Output the [X, Y] coordinate of the center of the cell containing the given text.  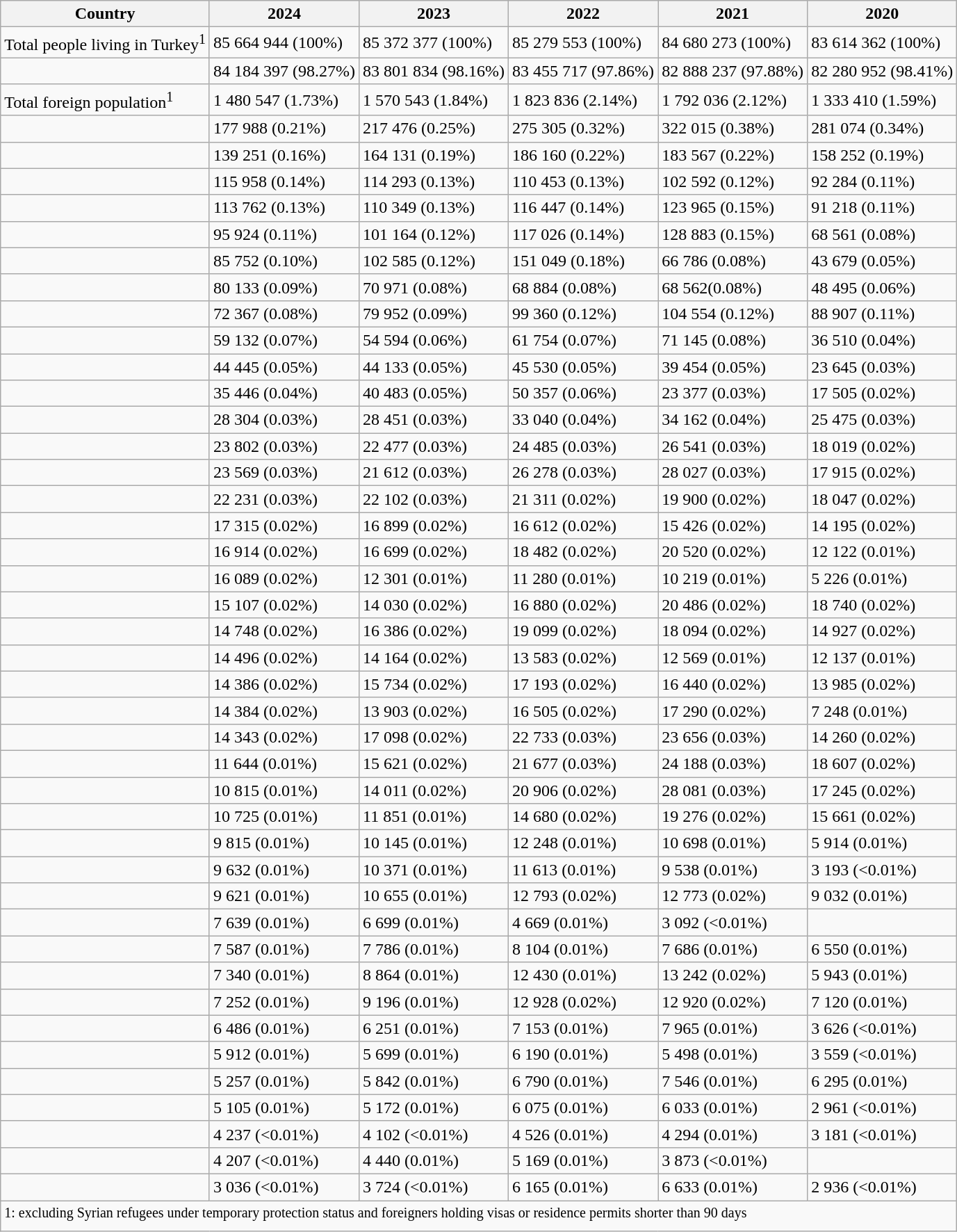
16 699 (0.02%) [434, 552]
68 561 (0.08%) [883, 234]
6 633 (0.01%) [733, 1187]
12 122 (0.01%) [883, 552]
6 790 (0.01%) [584, 1081]
Total people living in Turkey1 [106, 43]
14 680 (0.02%) [584, 817]
26 541 (0.03%) [733, 446]
17 915 (0.02%) [883, 473]
12 793 (0.02%) [584, 896]
61 754 (0.07%) [584, 340]
85 664 944 (100%) [284, 43]
18 607 (0.02%) [883, 763]
7 965 (0.01%) [733, 1028]
85 372 377 (100%) [434, 43]
45 530 (0.05%) [584, 367]
22 231 (0.03%) [284, 499]
83 455 717 (97.86%) [584, 71]
101 164 (0.12%) [434, 234]
102 592 (0.12%) [733, 181]
14 164 (0.02%) [434, 658]
14 927 (0.02%) [883, 631]
20 906 (0.02%) [584, 791]
1 792 036 (2.12%) [733, 100]
10 815 (0.01%) [284, 791]
10 371 (0.01%) [434, 870]
23 569 (0.03%) [284, 473]
7 546 (0.01%) [733, 1081]
5 912 (0.01%) [284, 1055]
5 257 (0.01%) [284, 1081]
66 786 (0.08%) [733, 261]
16 612 (0.02%) [584, 526]
33 040 (0.04%) [584, 420]
92 284 (0.11%) [883, 181]
2024 [284, 14]
10 219 (0.01%) [733, 578]
8 864 (0.01%) [434, 975]
Country [106, 14]
3 193 (<0.01%) [883, 870]
13 903 (0.02%) [434, 711]
7 153 (0.01%) [584, 1028]
88 907 (0.11%) [883, 314]
15 661 (0.02%) [883, 817]
79 952 (0.09%) [434, 314]
14 386 (0.02%) [284, 684]
6 165 (0.01%) [584, 1187]
3 724 (<0.01%) [434, 1187]
6 033 (0.01%) [733, 1108]
13 583 (0.02%) [584, 658]
11 613 (0.01%) [584, 870]
19 276 (0.02%) [733, 817]
44 133 (0.05%) [434, 367]
2 936 (<0.01%) [883, 1187]
36 510 (0.04%) [883, 340]
12 248 (0.01%) [584, 843]
91 218 (0.11%) [883, 208]
123 965 (0.15%) [733, 208]
14 260 (0.02%) [883, 737]
6 550 (0.01%) [883, 949]
115 958 (0.14%) [284, 181]
177 988 (0.21%) [284, 129]
1 480 547 (1.73%) [284, 100]
82 888 237 (97.88%) [733, 71]
23 802 (0.03%) [284, 446]
14 195 (0.02%) [883, 526]
35 446 (0.04%) [284, 394]
7 120 (0.01%) [883, 1002]
4 294 (0.01%) [733, 1134]
4 207 (<0.01%) [284, 1160]
50 357 (0.06%) [584, 394]
116 447 (0.14%) [584, 208]
139 251 (0.16%) [284, 155]
28 081 (0.03%) [733, 791]
9 032 (0.01%) [883, 896]
7 252 (0.01%) [284, 1002]
24 188 (0.03%) [733, 763]
84 184 397 (98.27%) [284, 71]
83 801 834 (98.16%) [434, 71]
18 047 (0.02%) [883, 499]
14 011 (0.02%) [434, 791]
15 107 (0.02%) [284, 605]
17 098 (0.02%) [434, 737]
26 278 (0.03%) [584, 473]
23 656 (0.03%) [733, 737]
3 626 (<0.01%) [883, 1028]
83 614 362 (100%) [883, 43]
48 495 (0.06%) [883, 287]
13 242 (0.02%) [733, 975]
19 099 (0.02%) [584, 631]
16 914 (0.02%) [284, 552]
10 145 (0.01%) [434, 843]
84 680 273 (100%) [733, 43]
14 748 (0.02%) [284, 631]
16 089 (0.02%) [284, 578]
281 074 (0.34%) [883, 129]
5 169 (0.01%) [584, 1160]
10 725 (0.01%) [284, 817]
151 049 (0.18%) [584, 261]
15 426 (0.02%) [733, 526]
44 445 (0.05%) [284, 367]
16 505 (0.02%) [584, 711]
85 279 553 (100%) [584, 43]
17 290 (0.02%) [733, 711]
5 699 (0.01%) [434, 1055]
43 679 (0.05%) [883, 261]
10 655 (0.01%) [434, 896]
7 686 (0.01%) [733, 949]
17 505 (0.02%) [883, 394]
5 172 (0.01%) [434, 1108]
19 900 (0.02%) [733, 499]
9 538 (0.01%) [733, 870]
12 137 (0.01%) [883, 658]
17 193 (0.02%) [584, 684]
1 333 410 (1.59%) [883, 100]
17 315 (0.02%) [284, 526]
22 102 (0.03%) [434, 499]
22 733 (0.03%) [584, 737]
34 162 (0.04%) [733, 420]
23 645 (0.03%) [883, 367]
13 985 (0.02%) [883, 684]
40 483 (0.05%) [434, 394]
5 914 (0.01%) [883, 843]
2021 [733, 14]
102 585 (0.12%) [434, 261]
28 304 (0.03%) [284, 420]
2020 [883, 14]
85 752 (0.10%) [284, 261]
3 873 (<0.01%) [733, 1160]
20 520 (0.02%) [733, 552]
80 133 (0.09%) [284, 287]
95 924 (0.11%) [284, 234]
3 036 (<0.01%) [284, 1187]
14 343 (0.02%) [284, 737]
5 226 (0.01%) [883, 578]
4 669 (0.01%) [584, 923]
104 554 (0.12%) [733, 314]
3 559 (<0.01%) [883, 1055]
7 639 (0.01%) [284, 923]
24 485 (0.03%) [584, 446]
14 030 (0.02%) [434, 605]
59 132 (0.07%) [284, 340]
117 026 (0.14%) [584, 234]
14 384 (0.02%) [284, 711]
68 884 (0.08%) [584, 287]
3 181 (<0.01%) [883, 1134]
2022 [584, 14]
21 612 (0.03%) [434, 473]
183 567 (0.22%) [733, 155]
11 280 (0.01%) [584, 578]
9 196 (0.01%) [434, 1002]
164 131 (0.19%) [434, 155]
3 092 (<0.01%) [733, 923]
12 301 (0.01%) [434, 578]
16 899 (0.02%) [434, 526]
110 453 (0.13%) [584, 181]
110 349 (0.13%) [434, 208]
322 015 (0.38%) [733, 129]
1: excluding Syrian refugees under temporary protection status and foreigners holding visas or residence permits shorter than 90 days [479, 1217]
12 920 (0.02%) [733, 1002]
71 145 (0.08%) [733, 340]
5 842 (0.01%) [434, 1081]
18 094 (0.02%) [733, 631]
99 360 (0.12%) [584, 314]
9 815 (0.01%) [284, 843]
217 476 (0.25%) [434, 129]
4 440 (0.01%) [434, 1160]
25 475 (0.03%) [883, 420]
7 786 (0.01%) [434, 949]
6 075 (0.01%) [584, 1108]
18 019 (0.02%) [883, 446]
2 961 (<0.01%) [883, 1108]
1 823 836 (2.14%) [584, 100]
22 477 (0.03%) [434, 446]
12 430 (0.01%) [584, 975]
128 883 (0.15%) [733, 234]
158 252 (0.19%) [883, 155]
4 102 (<0.01%) [434, 1134]
39 454 (0.05%) [733, 367]
7 587 (0.01%) [284, 949]
5 943 (0.01%) [883, 975]
6 295 (0.01%) [883, 1081]
6 699 (0.01%) [434, 923]
28 451 (0.03%) [434, 420]
4 526 (0.01%) [584, 1134]
5 105 (0.01%) [284, 1108]
17 245 (0.02%) [883, 791]
6 190 (0.01%) [584, 1055]
275 305 (0.32%) [584, 129]
12 928 (0.02%) [584, 1002]
114 293 (0.13%) [434, 181]
12 569 (0.01%) [733, 658]
Total foreign population1 [106, 100]
6 486 (0.01%) [284, 1028]
21 311 (0.02%) [584, 499]
15 621 (0.02%) [434, 763]
9 632 (0.01%) [284, 870]
15 734 (0.02%) [434, 684]
21 677 (0.03%) [584, 763]
23 377 (0.03%) [733, 394]
1 570 543 (1.84%) [434, 100]
16 386 (0.02%) [434, 631]
16 880 (0.02%) [584, 605]
14 496 (0.02%) [284, 658]
8 104 (0.01%) [584, 949]
11 644 (0.01%) [284, 763]
4 237 (<0.01%) [284, 1134]
6 251 (0.01%) [434, 1028]
18 740 (0.02%) [883, 605]
20 486 (0.02%) [733, 605]
54 594 (0.06%) [434, 340]
9 621 (0.01%) [284, 896]
113 762 (0.13%) [284, 208]
11 851 (0.01%) [434, 817]
186 160 (0.22%) [584, 155]
72 367 (0.08%) [284, 314]
10 698 (0.01%) [733, 843]
68 562(0.08%) [733, 287]
70 971 (0.08%) [434, 287]
7 248 (0.01%) [883, 711]
16 440 (0.02%) [733, 684]
82 280 952 (98.41%) [883, 71]
7 340 (0.01%) [284, 975]
12 773 (0.02%) [733, 896]
28 027 (0.03%) [733, 473]
5 498 (0.01%) [733, 1055]
18 482 (0.02%) [584, 552]
2023 [434, 14]
